Determine the (x, y) coordinate at the center of the cell enclosing the given text.  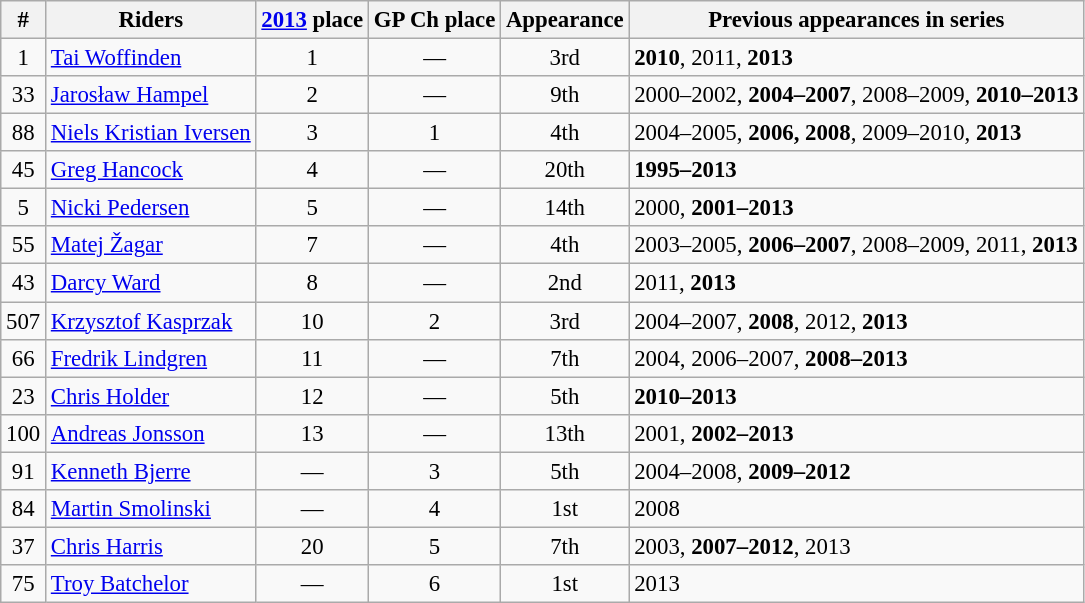
2nd (565, 283)
Krzysztof Kasprzak (152, 321)
6 (435, 584)
10 (312, 321)
Kenneth Bjerre (152, 471)
20 (312, 546)
Riders (152, 20)
2003, 2007–2012, 2013 (856, 546)
2013 (856, 584)
75 (24, 584)
12 (312, 396)
20th (565, 170)
Fredrik Lindgren (152, 358)
Niels Kristian Iversen (152, 133)
37 (24, 546)
2010–2013 (856, 396)
Previous appearances in series (856, 20)
2011, 2013 (856, 283)
14th (565, 208)
23 (24, 396)
1995–2013 (856, 170)
2004–2008, 2009–2012 (856, 471)
9th (565, 95)
2004–2007, 2008, 2012, 2013 (856, 321)
Troy Batchelor (152, 584)
33 (24, 95)
2001, 2002–2013 (856, 433)
Darcy Ward (152, 283)
507 (24, 321)
2004–2005, 2006, 2008, 2009–2010, 2013 (856, 133)
GP Ch place (435, 20)
100 (24, 433)
13 (312, 433)
2000–2002, 2004–2007, 2008–2009, 2010–2013 (856, 95)
2004, 2006–2007, 2008–2013 (856, 358)
2008 (856, 509)
Appearance (565, 20)
2013 place (312, 20)
84 (24, 509)
11 (312, 358)
13th (565, 433)
# (24, 20)
45 (24, 170)
Greg Hancock (152, 170)
66 (24, 358)
88 (24, 133)
43 (24, 283)
2010, 2011, 2013 (856, 58)
91 (24, 471)
Tai Woffinden (152, 58)
Andreas Jonsson (152, 433)
Matej Žagar (152, 245)
Martin Smolinski (152, 509)
7 (312, 245)
Jarosław Hampel (152, 95)
8 (312, 283)
2000, 2001–2013 (856, 208)
2003–2005, 2006–2007, 2008–2009, 2011, 2013 (856, 245)
Chris Harris (152, 546)
55 (24, 245)
Chris Holder (152, 396)
Nicki Pedersen (152, 208)
